Pinpoint the cell where the given text exists, returning its (x, y) midpoint coordinate. 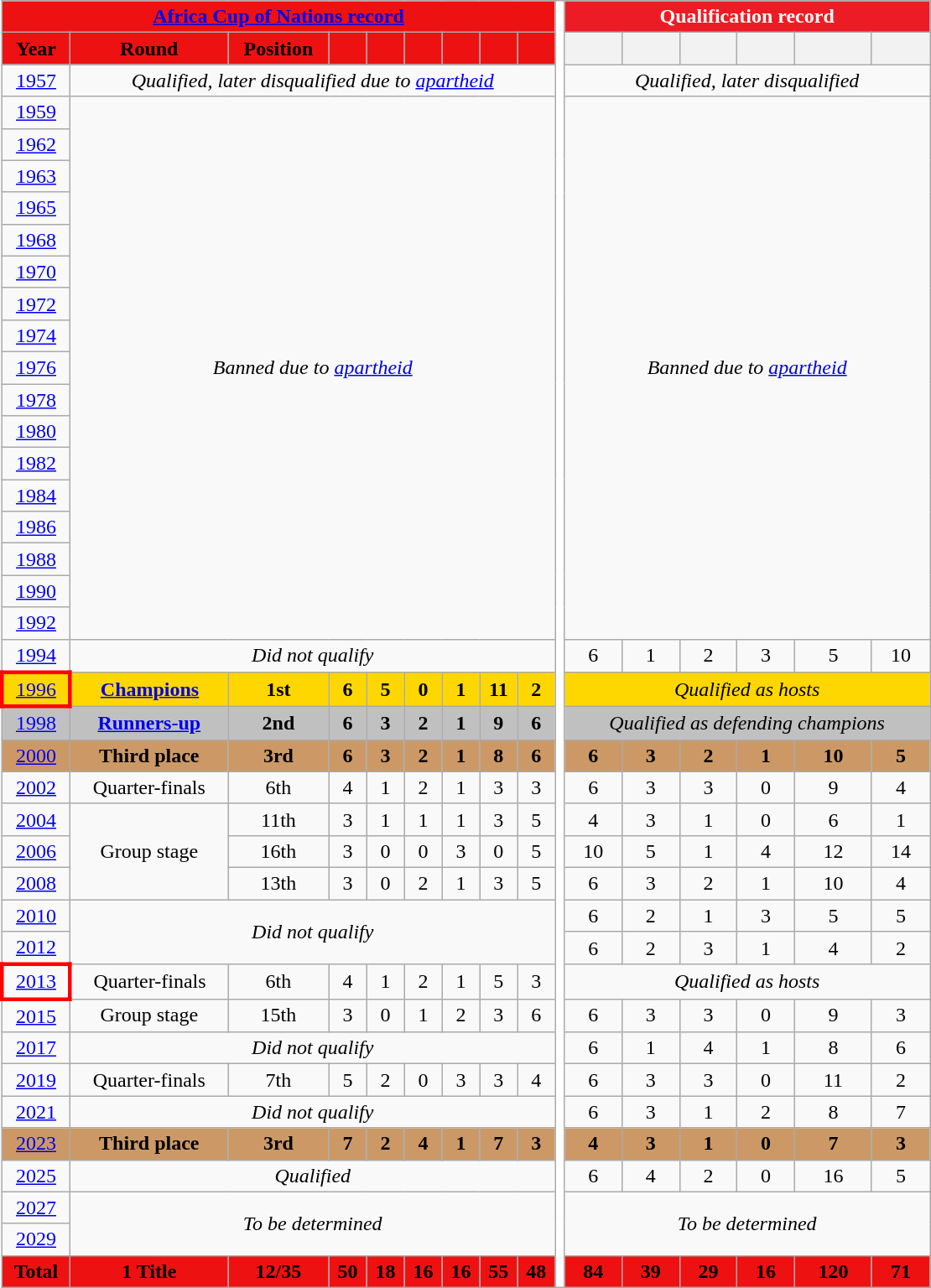
1994 (35, 656)
1st (278, 689)
Qualified, later disqualified (747, 80)
2015 (35, 1015)
Round (149, 49)
2023 (35, 1144)
12/35 (278, 1271)
1998 (35, 724)
84 (594, 1271)
2nd (278, 724)
7th (278, 1080)
1992 (35, 623)
1988 (35, 559)
50 (347, 1271)
1974 (35, 335)
15th (278, 1015)
Africa Cup of Nations record (278, 17)
2027 (35, 1207)
71 (901, 1271)
Year (35, 49)
1957 (35, 80)
1968 (35, 240)
2008 (35, 883)
Qualified as defending champions (747, 724)
Qualified, later disqualified due to apartheid (313, 80)
1982 (35, 464)
29 (708, 1271)
120 (833, 1271)
Qualification record (747, 17)
1986 (35, 527)
2013 (35, 981)
14 (901, 851)
1978 (35, 400)
2010 (35, 915)
2000 (35, 756)
1976 (35, 367)
18 (386, 1271)
Position (278, 49)
1959 (35, 112)
13th (278, 883)
2029 (35, 1239)
2017 (35, 1048)
12 (833, 851)
2004 (35, 819)
48 (537, 1271)
2025 (35, 1176)
Qualified (313, 1176)
1963 (35, 176)
2019 (35, 1080)
1972 (35, 304)
11th (278, 819)
Champions (149, 689)
1 Title (149, 1271)
2006 (35, 851)
55 (498, 1271)
1965 (35, 208)
1984 (35, 496)
1990 (35, 591)
1996 (35, 689)
2002 (35, 787)
39 (651, 1271)
1970 (35, 272)
1962 (35, 144)
2012 (35, 948)
Total (35, 1271)
Runners-up (149, 724)
2021 (35, 1112)
16th (278, 851)
1980 (35, 432)
